Determine the [x, y] coordinate at the center of the cell enclosing the given text.  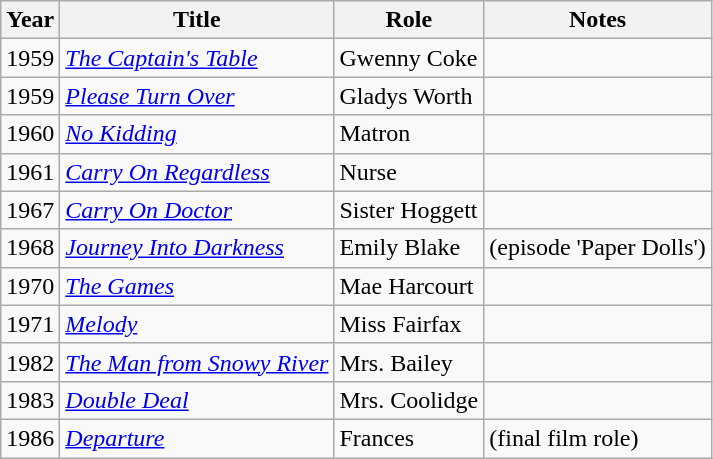
Emily Blake [409, 248]
Matron [409, 134]
Notes [598, 20]
(episode 'Paper Dolls') [598, 248]
(final film role) [598, 438]
Carry On Doctor [197, 210]
Gwenny Coke [409, 58]
Mrs. Coolidge [409, 400]
Title [197, 20]
Mae Harcourt [409, 286]
Sister Hoggett [409, 210]
1986 [30, 438]
1960 [30, 134]
Double Deal [197, 400]
Nurse [409, 172]
Miss Fairfax [409, 324]
Please Turn Over [197, 96]
The Games [197, 286]
Journey Into Darkness [197, 248]
The Captain's Table [197, 58]
1961 [30, 172]
1968 [30, 248]
1967 [30, 210]
No Kidding [197, 134]
Gladys Worth [409, 96]
The Man from Snowy River [197, 362]
Year [30, 20]
1983 [30, 400]
1971 [30, 324]
1970 [30, 286]
Carry On Regardless [197, 172]
Frances [409, 438]
Role [409, 20]
Departure [197, 438]
Melody [197, 324]
1982 [30, 362]
Mrs. Bailey [409, 362]
